Extract the (x, y) coordinate from the center of the cell holding the provided text.  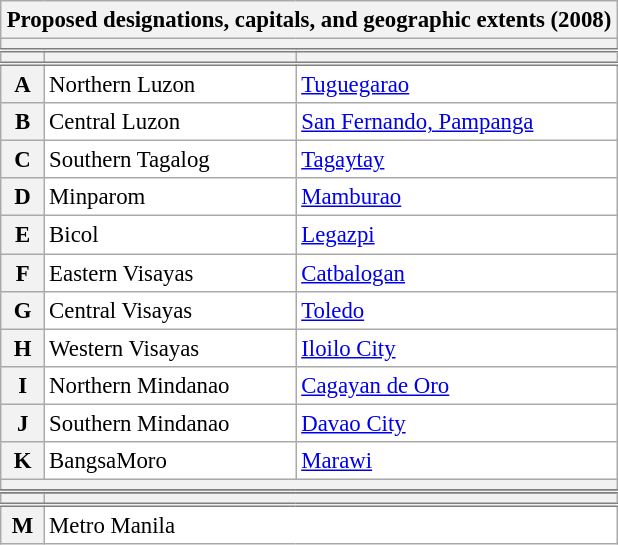
Northern Mindanao (170, 385)
J (22, 423)
BangsaMoro (170, 460)
Tuguegarao (456, 84)
Central Visayas (170, 310)
Metro Manila (330, 524)
Cagayan de Oro (456, 385)
H (22, 348)
Catbalogan (456, 273)
Legazpi (456, 235)
D (22, 197)
Southern Mindanao (170, 423)
Eastern Visayas (170, 273)
Northern Luzon (170, 84)
A (22, 84)
Davao City (456, 423)
M (22, 524)
San Fernando, Pampanga (456, 122)
Toledo (456, 310)
Iloilo City (456, 348)
Mamburao (456, 197)
Proposed designations, capitals, and geographic extents (2008) (308, 20)
C (22, 160)
Central Luzon (170, 122)
Marawi (456, 460)
B (22, 122)
Bicol (170, 235)
Tagaytay (456, 160)
Western Visayas (170, 348)
E (22, 235)
G (22, 310)
I (22, 385)
Minparom (170, 197)
Southern Tagalog (170, 160)
F (22, 273)
K (22, 460)
